Output the (X, Y) coordinate of the center of the cell containing the given text.  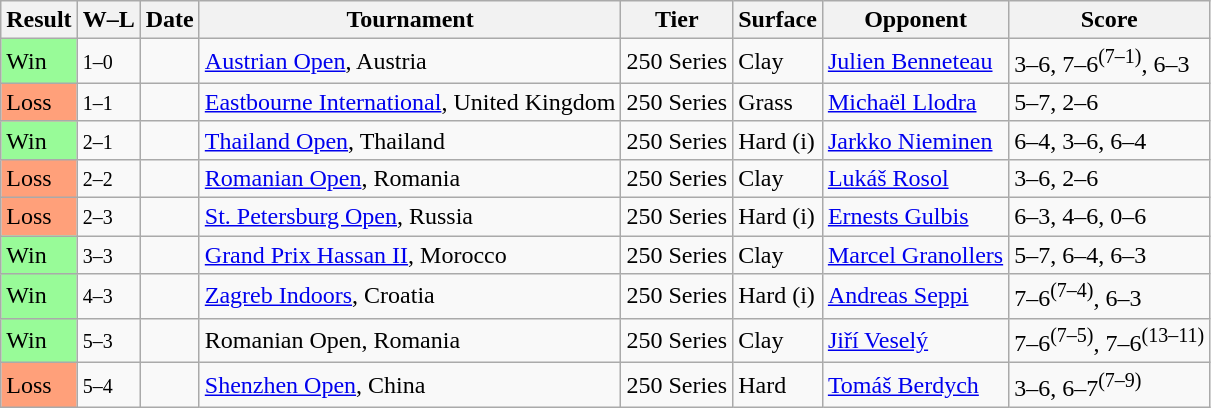
6–4, 3–6, 6–4 (1110, 140)
Tomáš Berdych (915, 386)
Zagreb Indoors, Croatia (410, 296)
Score (1110, 20)
Andreas Seppi (915, 296)
Hard (778, 386)
Date (170, 20)
5–7, 2–6 (1110, 102)
3–6, 2–6 (1110, 178)
Grass (778, 102)
1–1 (108, 102)
Shenzhen Open, China (410, 386)
Marcel Granollers (915, 255)
Tournament (410, 20)
2–2 (108, 178)
Eastbourne International, United Kingdom (410, 102)
Lukáš Rosol (915, 178)
Result (39, 20)
2–3 (108, 217)
W–L (108, 20)
3–6, 7–6(7–1), 6–3 (1110, 62)
3–3 (108, 255)
Ernests Gulbis (915, 217)
3–6, 6–7(7–9) (1110, 386)
Grand Prix Hassan II, Morocco (410, 255)
Jarkko Nieminen (915, 140)
Jiří Veselý (915, 340)
6–3, 4–6, 0–6 (1110, 217)
5–4 (108, 386)
1–0 (108, 62)
Julien Benneteau (915, 62)
4–3 (108, 296)
Michaël Llodra (915, 102)
Thailand Open, Thailand (410, 140)
St. Petersburg Open, Russia (410, 217)
7–6(7–4), 6–3 (1110, 296)
Surface (778, 20)
Tier (677, 20)
Opponent (915, 20)
2–1 (108, 140)
5–7, 6–4, 6–3 (1110, 255)
7–6(7–5), 7–6(13–11) (1110, 340)
Austrian Open, Austria (410, 62)
5–3 (108, 340)
